Scan for the cell matching the given text and deliver its (X, Y) coordinate at center. 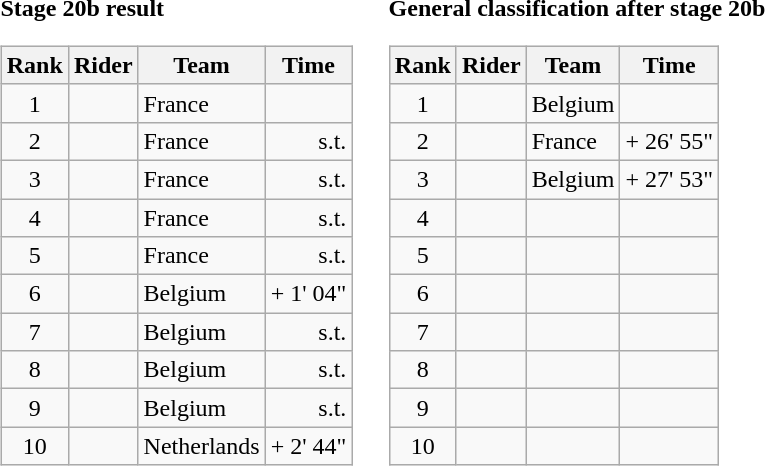
Netherlands (202, 446)
+ 1' 04" (308, 294)
+ 27' 53" (670, 179)
+ 2' 44" (308, 446)
+ 26' 55" (670, 141)
